For the text-containing cell, return its midpoint in (X, Y) coordinate format. 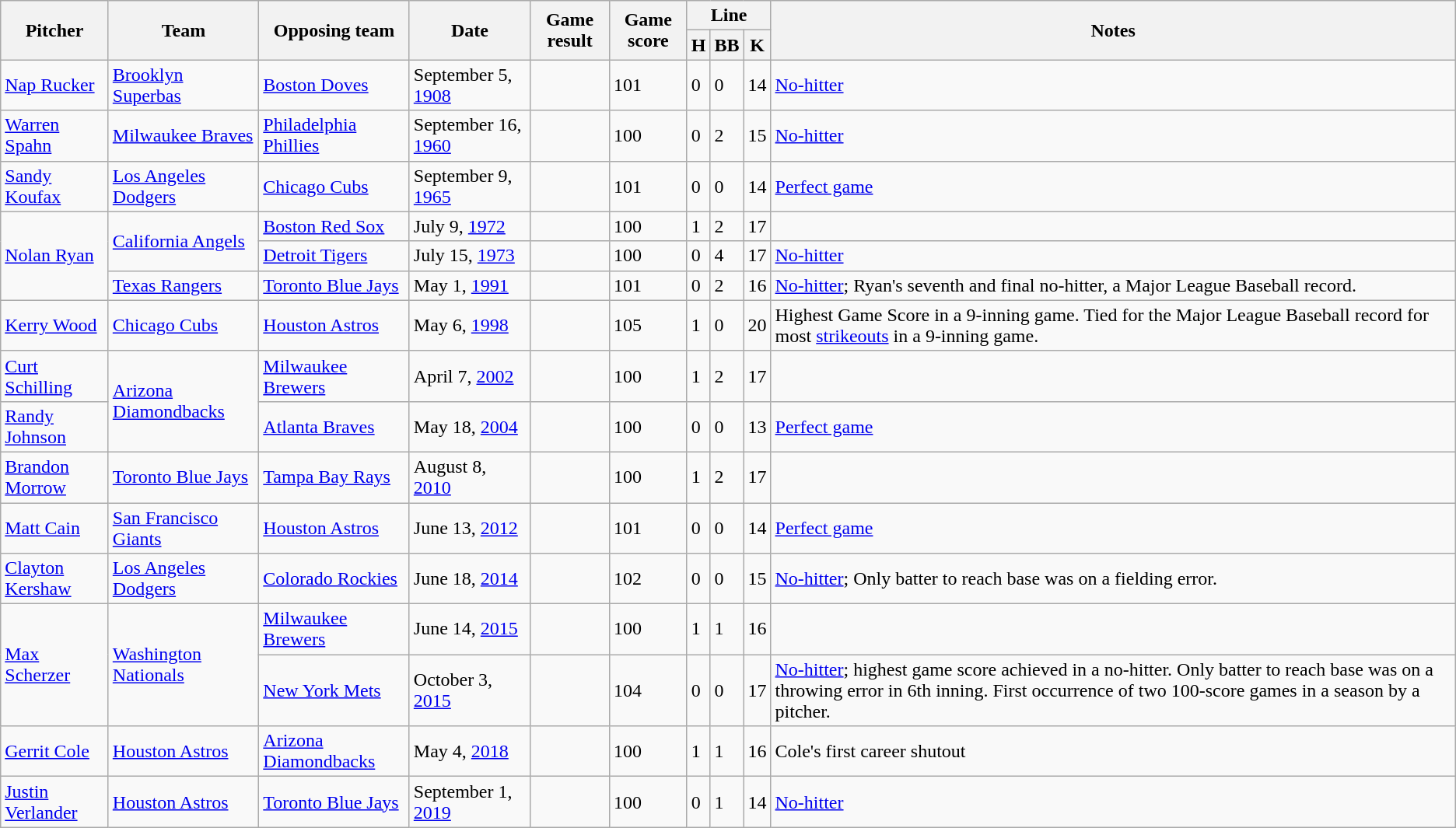
October 3, 2015 (470, 690)
June 13, 2012 (470, 527)
July 15, 1973 (470, 256)
Brooklyn Superbas (184, 86)
September 5, 1908 (470, 86)
13 (758, 426)
Nolan Ryan (54, 256)
Randy Johnson (54, 426)
H (698, 45)
Detroit Tigers (334, 256)
September 9, 1965 (470, 187)
Game result (570, 30)
Nap Rucker (54, 86)
Brandon Morrow (54, 477)
104 (649, 690)
Highest Game Score in a 9-inning game. Tied for the Major League Baseball record for most strikeouts in a 9-inning game. (1113, 325)
Max Scherzer (54, 666)
Clayton Kershaw (54, 578)
Boston Red Sox (334, 226)
102 (649, 578)
4 (726, 256)
Boston Doves (334, 86)
June 14, 2015 (470, 630)
May 1, 1991 (470, 285)
No-hitter; Only batter to reach base was on a fielding error. (1113, 578)
Gerrit Cole (54, 751)
Date (470, 30)
Cole's first career shutout (1113, 751)
Colorado Rockies (334, 578)
Tampa Bay Rays (334, 477)
Matt Cain (54, 527)
California Angels (184, 241)
Atlanta Braves (334, 426)
May 18, 2004 (470, 426)
BB (726, 45)
Texas Rangers (184, 285)
No-hitter; Ryan's seventh and final no-hitter, a Major League Baseball record. (1113, 285)
May 6, 1998 (470, 325)
Team (184, 30)
Line (729, 16)
July 9, 1972 (470, 226)
Game score (649, 30)
June 18, 2014 (470, 578)
Milwaukee Braves (184, 135)
April 7, 2002 (470, 376)
Curt Schilling (54, 376)
Philadelphia Phillies (334, 135)
May 4, 2018 (470, 751)
20 (758, 325)
Warren Spahn (54, 135)
Notes (1113, 30)
San Francisco Giants (184, 527)
August 8, 2010 (470, 477)
September 16, 1960 (470, 135)
K (758, 45)
Sandy Koufax (54, 187)
Opposing team (334, 30)
Kerry Wood (54, 325)
Washington Nationals (184, 666)
Justin Verlander (54, 802)
Pitcher (54, 30)
105 (649, 325)
September 1, 2019 (470, 802)
New York Mets (334, 690)
